Return the (X, Y) coordinate for the center point of the cell that contains the specified text.  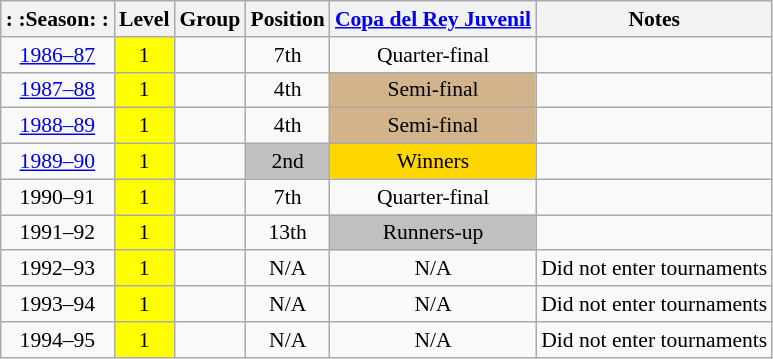
1987–88 (58, 90)
Winners (433, 162)
1994–95 (58, 340)
1990–91 (58, 197)
1993–94 (58, 304)
Notes (654, 19)
Level (144, 19)
Group (210, 19)
1986–87 (58, 55)
: :Season: : (58, 19)
2nd (287, 162)
1991–92 (58, 233)
13th (287, 233)
Copa del Rey Juvenil (433, 19)
1989–90 (58, 162)
1988–89 (58, 126)
Position (287, 19)
Runners-up (433, 233)
1992–93 (58, 269)
